Extract the [x, y] coordinate from the center of the cell holding the provided text.  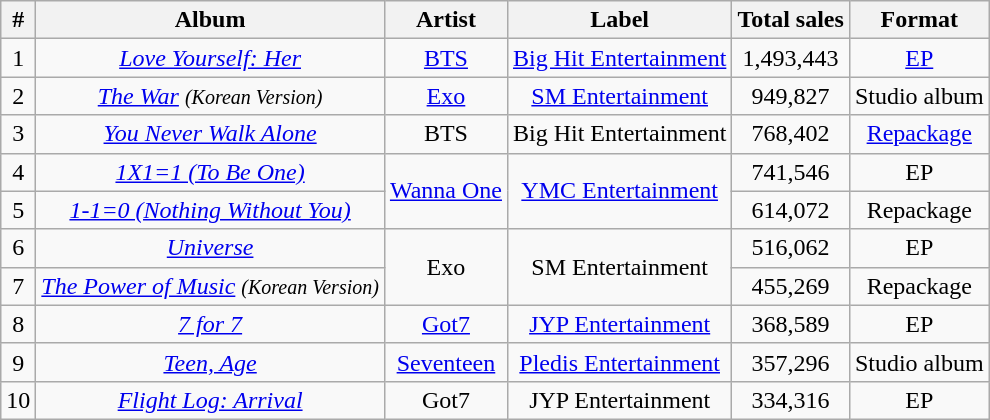
Universe [210, 248]
455,269 [791, 286]
Teen, Age [210, 362]
368,589 [791, 324]
5 [18, 210]
Total sales [791, 20]
2 [18, 96]
334,316 [791, 400]
949,827 [791, 96]
10 [18, 400]
Flight Log: Arrival [210, 400]
YMC Entertainment [619, 191]
1-1=0 (Nothing Without You) [210, 210]
1,493,443 [791, 58]
6 [18, 248]
768,402 [791, 134]
8 [18, 324]
1 [18, 58]
Pledis Entertainment [619, 362]
You Never Walk Alone [210, 134]
Wanna One [446, 191]
7 [18, 286]
741,546 [791, 172]
516,062 [791, 248]
7 for 7 [210, 324]
Love Yourself: Her [210, 58]
9 [18, 362]
The War (Korean Version) [210, 96]
Album [210, 20]
Seventeen [446, 362]
Format [919, 20]
Artist [446, 20]
# [18, 20]
Label [619, 20]
3 [18, 134]
The Power of Music (Korean Version) [210, 286]
357,296 [791, 362]
1X1=1 (To Be One) [210, 172]
614,072 [791, 210]
4 [18, 172]
